Search for the cell housing the specified text and yield its (X, Y) center coordinate. 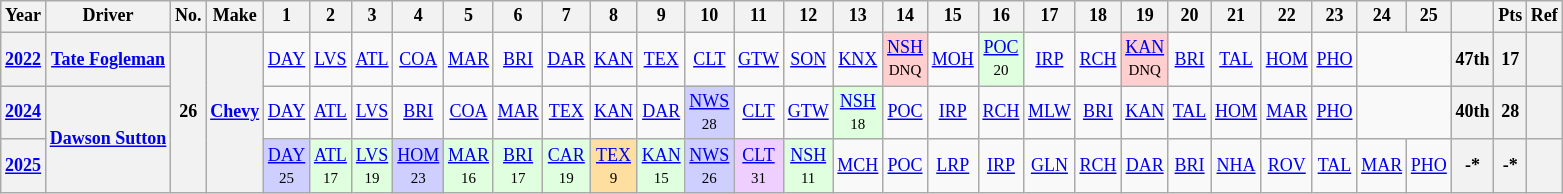
24 (1382, 16)
2025 (24, 166)
23 (1334, 16)
18 (1098, 16)
15 (952, 16)
Make (235, 16)
13 (858, 16)
POC20 (1001, 59)
3 (372, 16)
28 (1510, 113)
HOM23 (418, 166)
ROV (1286, 166)
40th (1472, 113)
BRI17 (518, 166)
Ref (1545, 16)
Pts (1510, 16)
47th (1472, 59)
NSHDNQ (906, 59)
6 (518, 16)
MOH (952, 59)
9 (661, 16)
26 (188, 112)
CAR19 (566, 166)
Chevy (235, 112)
11 (759, 16)
CLT31 (759, 166)
NWS26 (710, 166)
22 (1286, 16)
SON (808, 59)
KNX (858, 59)
Driver (108, 16)
1 (287, 16)
NHA (1236, 166)
Dawson Sutton (108, 140)
KAN15 (661, 166)
8 (614, 16)
DAY25 (287, 166)
Tate Fogleman (108, 59)
20 (1189, 16)
NSH18 (858, 113)
MAR16 (469, 166)
21 (1236, 16)
KANDNQ (1145, 59)
MCH (858, 166)
25 (1428, 16)
7 (566, 16)
No. (188, 16)
2024 (24, 113)
10 (710, 16)
NSH11 (808, 166)
NWS28 (710, 113)
14 (906, 16)
2022 (24, 59)
TEX9 (614, 166)
4 (418, 16)
LVS19 (372, 166)
12 (808, 16)
LRP (952, 166)
16 (1001, 16)
Year (24, 16)
19 (1145, 16)
ATL17 (331, 166)
2 (331, 16)
MLW (1050, 113)
5 (469, 16)
GLN (1050, 166)
